Provide the [X, Y] coordinate of the cell's center where the given text is located.  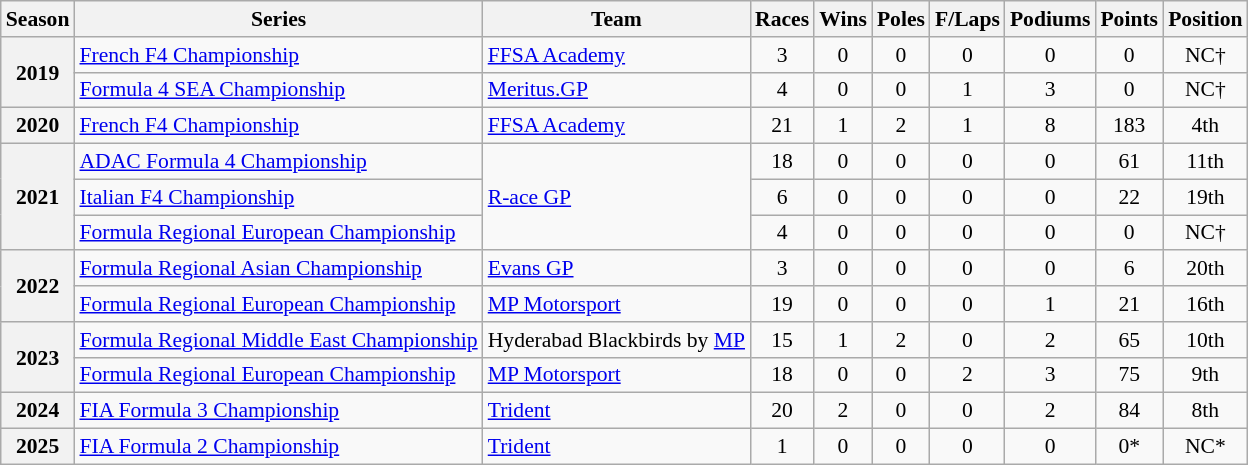
Meritus.GP [616, 90]
Poles [901, 19]
4th [1205, 126]
16th [1205, 304]
Team [616, 19]
84 [1129, 411]
75 [1129, 375]
8 [1050, 126]
2024 [38, 411]
2022 [38, 286]
ADAC Formula 4 Championship [278, 162]
Evans GP [616, 269]
20th [1205, 269]
NC* [1205, 447]
8th [1205, 411]
F/Laps [968, 19]
Position [1205, 19]
Races [782, 19]
20 [782, 411]
9th [1205, 375]
Podiums [1050, 19]
61 [1129, 162]
2023 [38, 358]
Formula 4 SEA Championship [278, 90]
2025 [38, 447]
2021 [38, 198]
10th [1205, 340]
Italian F4 Championship [278, 197]
15 [782, 340]
Hyderabad Blackbirds by MP [616, 340]
0* [1129, 447]
19 [782, 304]
Points [1129, 19]
65 [1129, 340]
Wins [843, 19]
Formula Regional Asian Championship [278, 269]
22 [1129, 197]
2020 [38, 126]
11th [1205, 162]
Formula Regional Middle East Championship [278, 340]
Season [38, 19]
Series [278, 19]
R-ace GP [616, 198]
19th [1205, 197]
FIA Formula 2 Championship [278, 447]
2019 [38, 72]
183 [1129, 126]
FIA Formula 3 Championship [278, 411]
